Search for the cell housing the specified text and yield its (x, y) center coordinate. 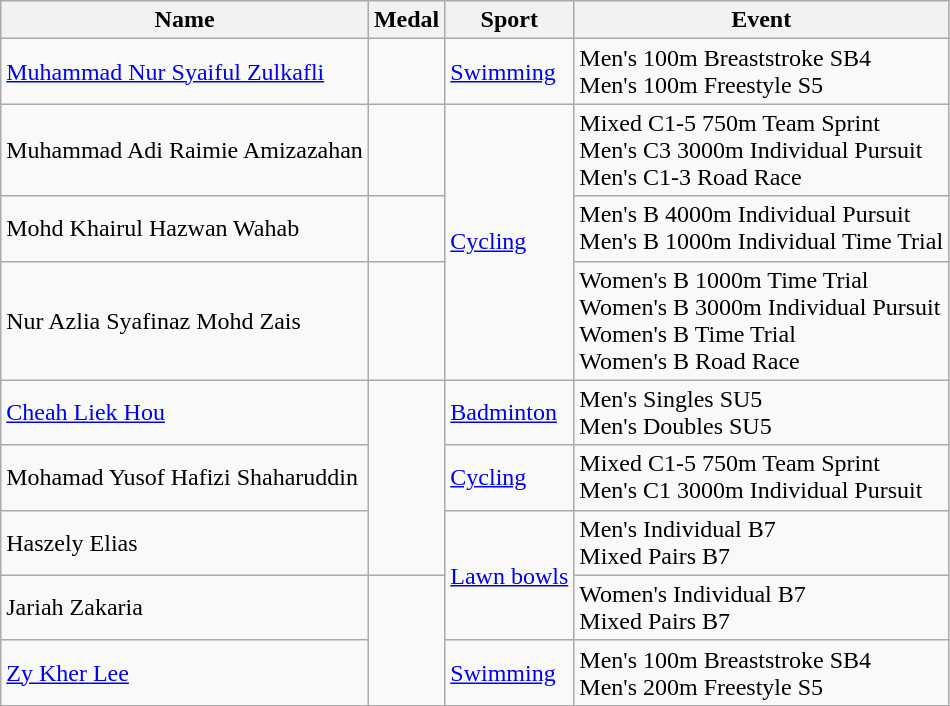
Mixed C1-5 750m Team SprintMen's C1 3000m Individual Pursuit (762, 478)
Women's Individual B7Mixed Pairs B7 (762, 608)
Men's Individual B7Mixed Pairs B7 (762, 542)
Name (185, 20)
Women's B 1000m Time TrialWomen's B 3000m Individual PursuitWomen's B Time TrialWomen's B Road Race (762, 320)
Cheah Liek Hou (185, 412)
Mohamad Yusof Hafizi Shaharuddin (185, 478)
Men's Singles SU5Men's Doubles SU5 (762, 412)
Jariah Zakaria (185, 608)
Badminton (510, 412)
Nur Azlia Syafinaz Mohd Zais (185, 320)
Event (762, 20)
Men's B 4000m Individual PursuitMen's B 1000m Individual Time Trial (762, 228)
Men's 100m Breaststroke SB4Men's 200m Freestyle S5 (762, 672)
Zy Kher Lee (185, 672)
Medal (406, 20)
Sport (510, 20)
Lawn bowls (510, 575)
Men's 100m Breaststroke SB4Men's 100m Freestyle S5 (762, 72)
Haszely Elias (185, 542)
Muhammad Adi Raimie Amizazahan (185, 150)
Mixed C1-5 750m Team SprintMen's C3 3000m Individual PursuitMen's C1-3 Road Race (762, 150)
Mohd Khairul Hazwan Wahab (185, 228)
Muhammad Nur Syaiful Zulkafli (185, 72)
